Return [X, Y] of the center of cell containing provided text 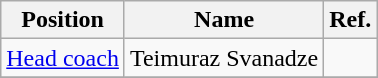
Head coach [63, 58]
Ref. [350, 20]
Position [63, 20]
Teimuraz Svanadze [224, 58]
Name [224, 20]
